From the cell containing the given text, extract its center point as (x, y) coordinate. 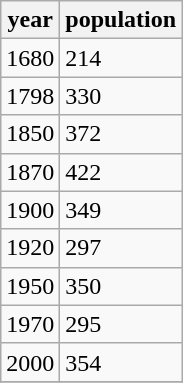
1950 (30, 286)
330 (121, 96)
214 (121, 58)
372 (121, 134)
1920 (30, 248)
295 (121, 324)
422 (121, 172)
354 (121, 362)
2000 (30, 362)
349 (121, 210)
population (121, 20)
1798 (30, 96)
1850 (30, 134)
297 (121, 248)
year (30, 20)
1870 (30, 172)
1970 (30, 324)
350 (121, 286)
1900 (30, 210)
1680 (30, 58)
